Extract the (X, Y) coordinate from the center of the cell holding the provided text.  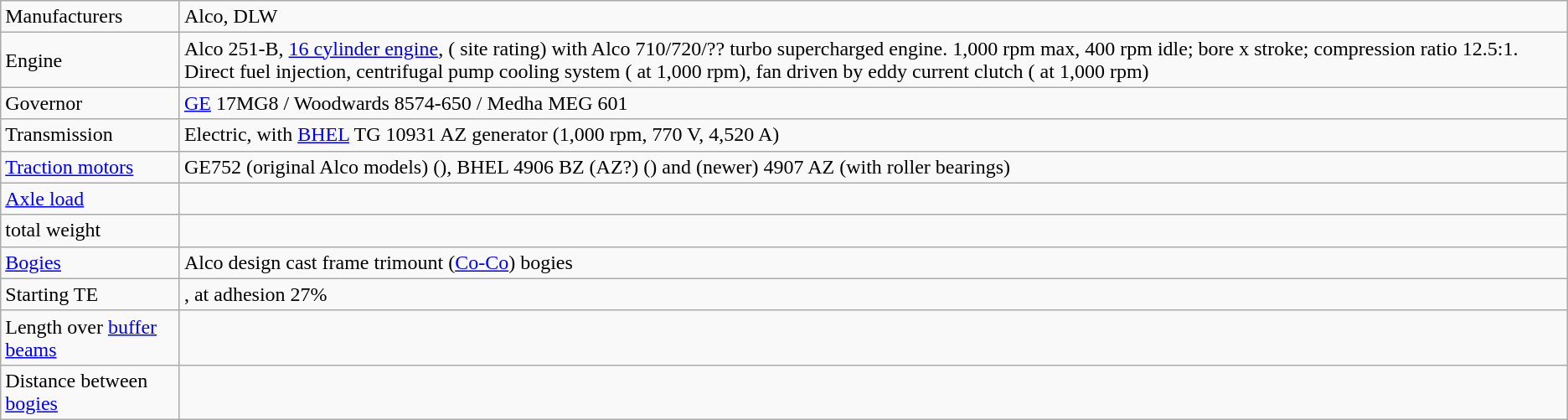
Distance between bogies (90, 392)
Engine (90, 60)
Alco design cast frame trimount (Co-Co) bogies (873, 262)
total weight (90, 231)
, at adhesion 27% (873, 294)
Transmission (90, 135)
GE752 (original Alco models) (), BHEL 4906 BZ (AZ?) () and (newer) 4907 AZ (with roller bearings) (873, 167)
Manufacturers (90, 17)
Axle load (90, 199)
Electric, with BHEL TG 10931 AZ generator (1,000 rpm, 770 V, 4,520 A) (873, 135)
GE 17MG8 / Woodwards 8574-650 / Medha MEG 601 (873, 103)
Starting TE (90, 294)
Traction motors (90, 167)
Bogies (90, 262)
Alco, DLW (873, 17)
Length over buffer beams (90, 337)
Governor (90, 103)
